Detect which cell encompasses the target text, then output its [X, Y] center coordinate. 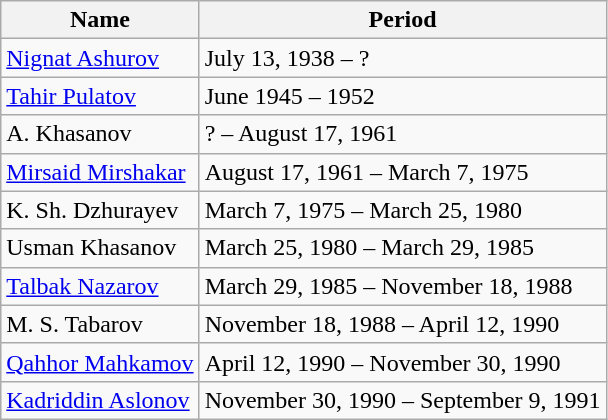
Qahhor Mahkamov [100, 362]
Nignat Ashurov [100, 58]
Kadriddin Aslonov [100, 400]
Name [100, 20]
August 17, 1961 – March 7, 1975 [402, 172]
Tahir Pulatov [100, 96]
March 7, 1975 – March 25, 1980 [402, 210]
A. Khasanov [100, 134]
November 18, 1988 – April 12, 1990 [402, 324]
M. S. Tabarov [100, 324]
March 25, 1980 – March 29, 1985 [402, 248]
November 30, 1990 – September 9, 1991 [402, 400]
Talbak Nazarov [100, 286]
Usman Khasanov [100, 248]
June 1945 – 1952 [402, 96]
July 13, 1938 – ? [402, 58]
Period [402, 20]
Mirsaid Mirshakar [100, 172]
K. Sh. Dzhurayev [100, 210]
March 29, 1985 – November 18, 1988 [402, 286]
? – August 17, 1961 [402, 134]
April 12, 1990 – November 30, 1990 [402, 362]
